Capture the cell that displays the provided text and extract its [X, Y] central coordinate. 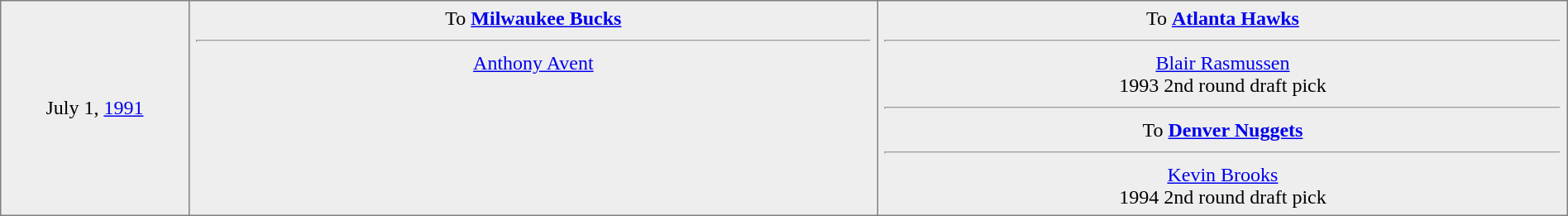
To Milwaukee BucksAnthony Avent [533, 108]
July 1, 1991 [94, 108]
To Atlanta HawksBlair Rasmussen1993 2nd round draft pickTo Denver NuggetsKevin Brooks1994 2nd round draft pick [1223, 108]
